Identify which cell holds the provided text, then report its [X, Y] central coordinate. 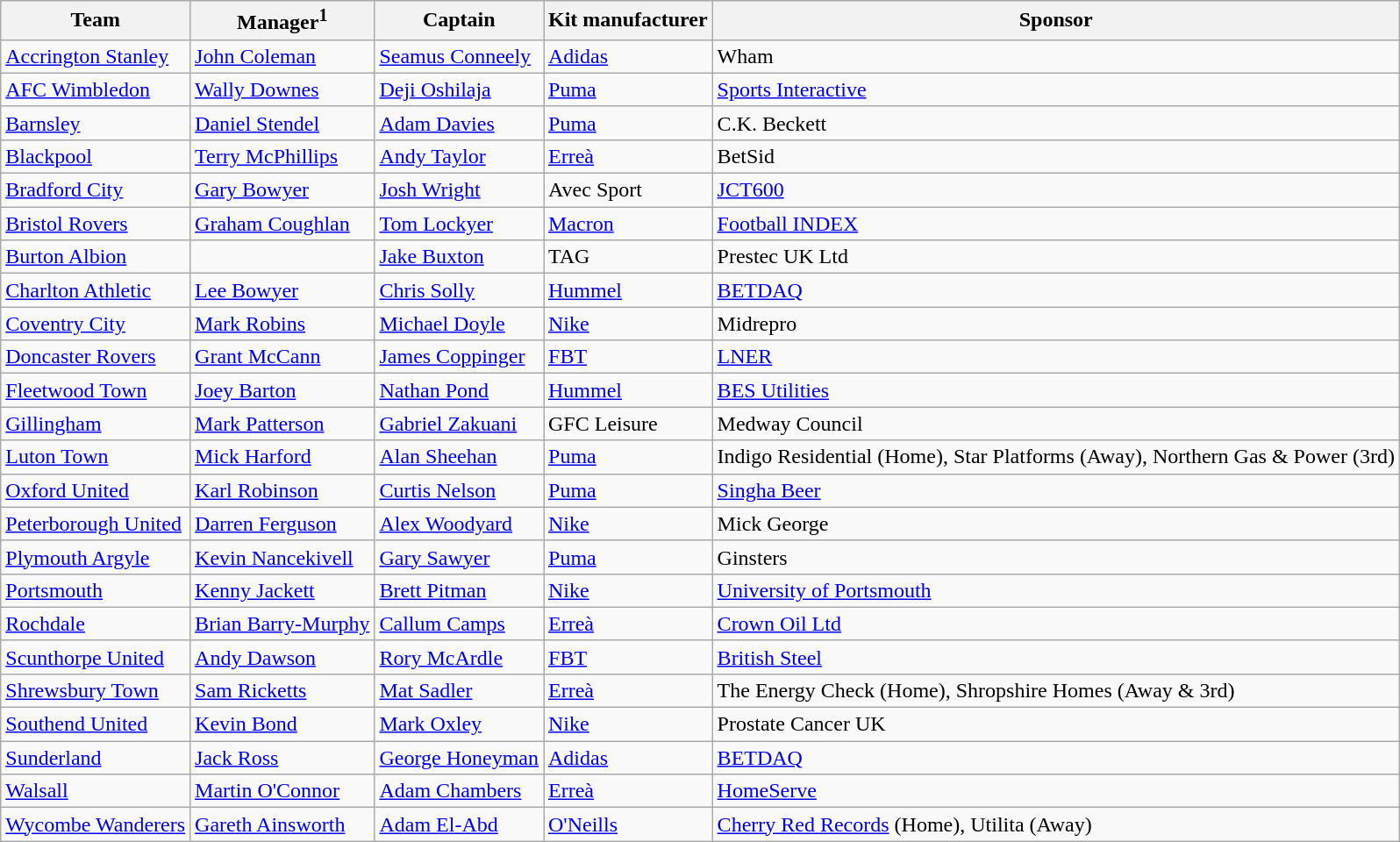
Deji Oshilaja [460, 89]
Barnsley [96, 123]
George Honeyman [460, 758]
O'Neills [628, 824]
Southend United [96, 724]
Mick George [1056, 524]
BES Utilities [1056, 390]
Bradford City [96, 190]
Doncaster Rovers [96, 357]
Crown Oil Ltd [1056, 624]
Walsall [96, 791]
Sam Ricketts [282, 690]
Alan Sheehan [460, 457]
Joey Barton [282, 390]
Gary Bowyer [282, 190]
Tom Lockyer [460, 224]
HomeServe [1056, 791]
Charlton Athletic [96, 290]
Brett Pitman [460, 590]
Lee Bowyer [282, 290]
Wycombe Wanderers [96, 824]
Burton Albion [96, 257]
Alex Woodyard [460, 524]
Captain [460, 21]
Mark Oxley [460, 724]
Rory McArdle [460, 657]
Kevin Bond [282, 724]
John Coleman [282, 56]
Adam Davies [460, 123]
Singha Beer [1056, 490]
Portsmouth [96, 590]
Nathan Pond [460, 390]
Andy Dawson [282, 657]
Gabriel Zakuani [460, 424]
Cherry Red Records (Home), Utilita (Away) [1056, 824]
Grant McCann [282, 357]
Coventry City [96, 324]
Midrepro [1056, 324]
Chris Solly [460, 290]
Luton Town [96, 457]
Prostate Cancer UK [1056, 724]
Adam Chambers [460, 791]
Terry McPhillips [282, 156]
Gillingham [96, 424]
Gareth Ainsworth [282, 824]
Medway Council [1056, 424]
Shrewsbury Town [96, 690]
Wham [1056, 56]
Kit manufacturer [628, 21]
Mat Sadler [460, 690]
Callum Camps [460, 624]
Darren Ferguson [282, 524]
Manager1 [282, 21]
British Steel [1056, 657]
Adam El-Abd [460, 824]
Wally Downes [282, 89]
Sponsor [1056, 21]
C.K. Beckett [1056, 123]
Jack Ross [282, 758]
Peterborough United [96, 524]
Accrington Stanley [96, 56]
Blackpool [96, 156]
Plymouth Argyle [96, 557]
Mark Robins [282, 324]
Sports Interactive [1056, 89]
Jake Buxton [460, 257]
Curtis Nelson [460, 490]
Kenny Jackett [282, 590]
LNER [1056, 357]
University of Portsmouth [1056, 590]
The Energy Check (Home), Shropshire Homes (Away & 3rd) [1056, 690]
Gary Sawyer [460, 557]
Brian Barry-Murphy [282, 624]
BetSid [1056, 156]
Michael Doyle [460, 324]
Mark Patterson [282, 424]
Daniel Stendel [282, 123]
Prestec UK Ltd [1056, 257]
Oxford United [96, 490]
JCT600 [1056, 190]
Macron [628, 224]
Martin O'Connor [282, 791]
Sunderland [96, 758]
Scunthorpe United [96, 657]
TAG [628, 257]
Team [96, 21]
Josh Wright [460, 190]
Rochdale [96, 624]
Seamus Conneely [460, 56]
James Coppinger [460, 357]
Graham Coughlan [282, 224]
Bristol Rovers [96, 224]
Football INDEX [1056, 224]
Indigo Residential (Home), Star Platforms (Away), Northern Gas & Power (3rd) [1056, 457]
Andy Taylor [460, 156]
Kevin Nancekivell [282, 557]
Fleetwood Town [96, 390]
Ginsters [1056, 557]
GFC Leisure [628, 424]
Avec Sport [628, 190]
Karl Robinson [282, 490]
Mick Harford [282, 457]
AFC Wimbledon [96, 89]
